Provide the (X, Y) coordinate of the cell's center where the given text is located.  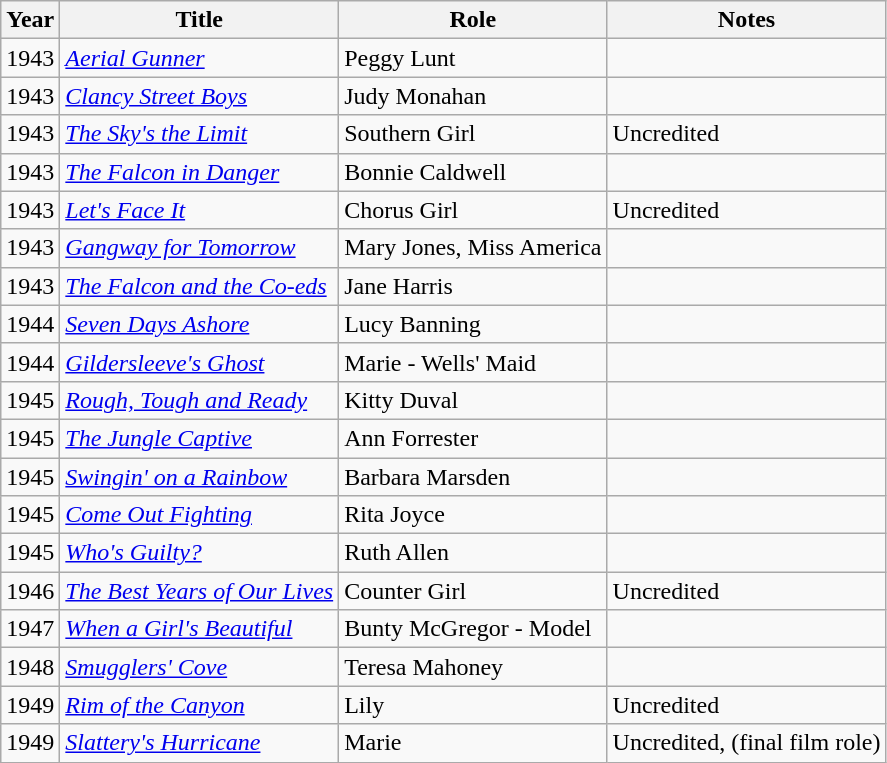
Marie (473, 743)
Rita Joyce (473, 515)
Seven Days Ashore (200, 324)
Role (473, 20)
Gildersleeve's Ghost (200, 362)
Teresa Mahoney (473, 667)
Let's Face It (200, 210)
Counter Girl (473, 591)
Kitty Duval (473, 400)
Marie - Wells' Maid (473, 362)
Rim of the Canyon (200, 705)
Swingin' on a Rainbow (200, 477)
1947 (30, 629)
Judy Monahan (473, 96)
When a Girl's Beautiful (200, 629)
Smugglers' Cove (200, 667)
Chorus Girl (473, 210)
1946 (30, 591)
Ruth Allen (473, 553)
Notes (746, 20)
Peggy Lunt (473, 58)
1948 (30, 667)
Ann Forrester (473, 438)
Gangway for Tomorrow (200, 248)
The Jungle Captive (200, 438)
Lucy Banning (473, 324)
Clancy Street Boys (200, 96)
The Falcon and the Co-eds (200, 286)
Aerial Gunner (200, 58)
Bunty McGregor - Model (473, 629)
The Sky's the Limit (200, 134)
Come Out Fighting (200, 515)
Bonnie Caldwell (473, 172)
Uncredited, (final film role) (746, 743)
The Best Years of Our Lives (200, 591)
Lily (473, 705)
Title (200, 20)
Rough, Tough and Ready (200, 400)
Mary Jones, Miss America (473, 248)
The Falcon in Danger (200, 172)
Who's Guilty? (200, 553)
Slattery's Hurricane (200, 743)
Jane Harris (473, 286)
Southern Girl (473, 134)
Barbara Marsden (473, 477)
Year (30, 20)
